Identify which cell holds the provided text, then report its (X, Y) central coordinate. 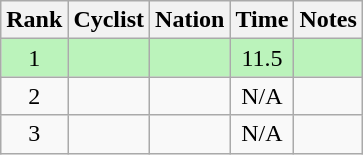
1 (34, 58)
2 (34, 96)
3 (34, 134)
Notes (328, 20)
11.5 (262, 58)
Nation (190, 20)
Rank (34, 20)
Time (262, 20)
Cyclist (109, 20)
